Pinpoint the cell where the given text exists, returning its [x, y] midpoint coordinate. 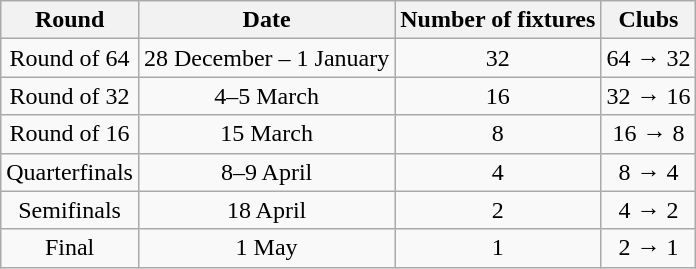
8 → 4 [648, 172]
Final [70, 248]
8 [498, 134]
28 December – 1 January [266, 58]
4–5 March [266, 96]
4 [498, 172]
1 [498, 248]
Clubs [648, 20]
18 April [266, 210]
16 [498, 96]
Round of 16 [70, 134]
16 → 8 [648, 134]
4 → 2 [648, 210]
2 → 1 [648, 248]
1 May [266, 248]
Date [266, 20]
15 March [266, 134]
Round of 32 [70, 96]
32 → 16 [648, 96]
64 → 32 [648, 58]
Round [70, 20]
Semifinals [70, 210]
Round of 64 [70, 58]
Number of fixtures [498, 20]
32 [498, 58]
2 [498, 210]
8–9 April [266, 172]
Quarterfinals [70, 172]
